Extract the (X, Y) coordinate from the center of the cell holding the provided text.  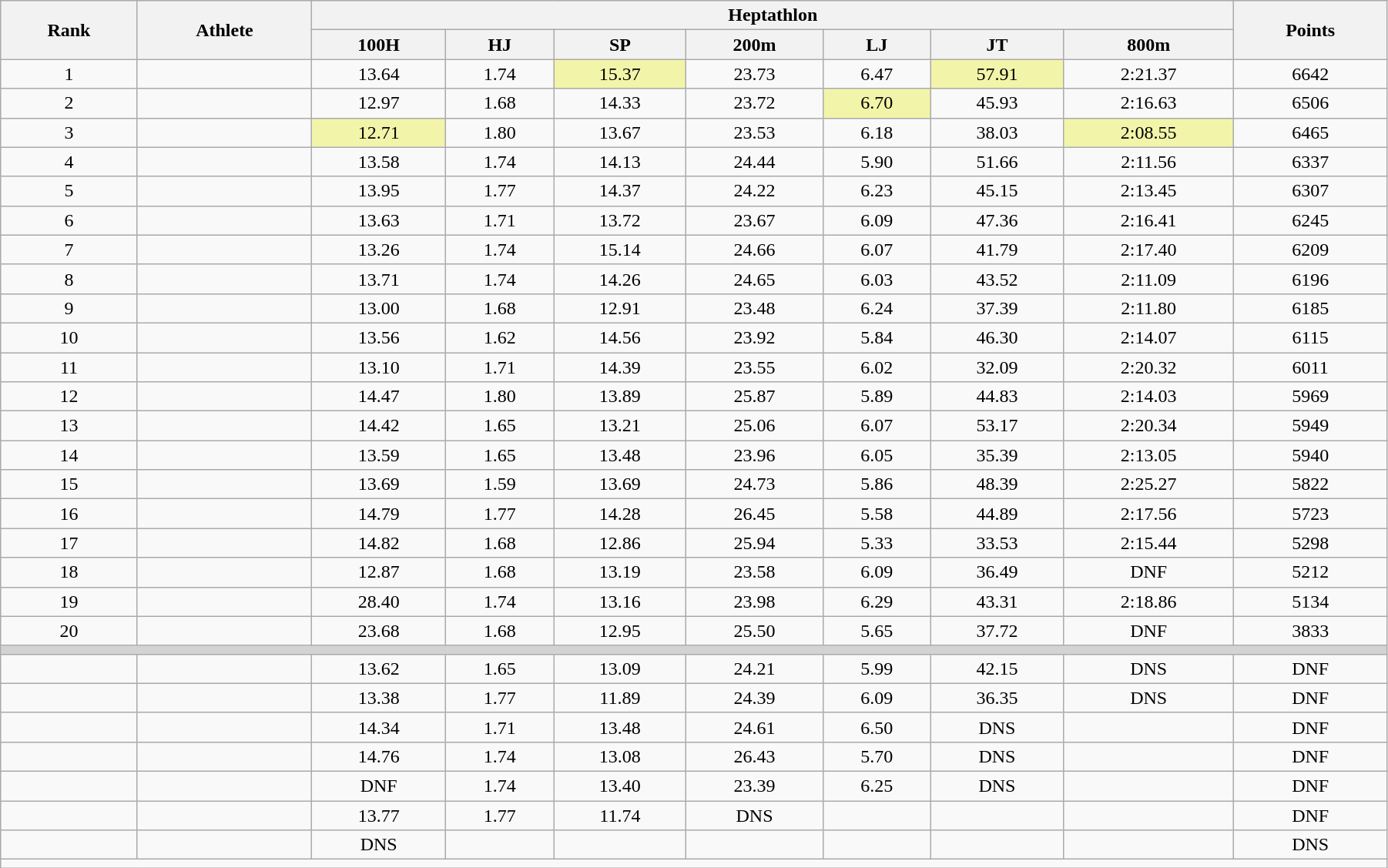
5212 (1311, 572)
15 (69, 484)
23.68 (379, 631)
14.76 (379, 756)
12 (69, 397)
47.36 (997, 220)
48.39 (997, 484)
13.10 (379, 367)
33.53 (997, 543)
13.72 (620, 220)
5.89 (877, 397)
6.50 (877, 727)
2:15.44 (1148, 543)
2:13.45 (1148, 191)
24.21 (755, 669)
6 (69, 220)
5.99 (877, 669)
5.65 (877, 631)
14.26 (620, 279)
13.21 (620, 426)
24.22 (755, 191)
2:20.32 (1148, 367)
23.67 (755, 220)
23.96 (755, 455)
23.48 (755, 308)
11.74 (620, 816)
13.63 (379, 220)
5.86 (877, 484)
10 (69, 337)
23.53 (755, 132)
26.45 (755, 514)
6.03 (877, 279)
6.05 (877, 455)
Heptathlon (773, 15)
2:17.56 (1148, 514)
24.66 (755, 250)
13.56 (379, 337)
51.66 (997, 162)
41.79 (997, 250)
37.72 (997, 631)
5298 (1311, 543)
23.98 (755, 602)
14.39 (620, 367)
8 (69, 279)
2 (69, 103)
19 (69, 602)
42.15 (997, 669)
2:16.63 (1148, 103)
9 (69, 308)
2:25.27 (1148, 484)
4 (69, 162)
16 (69, 514)
2:17.40 (1148, 250)
14.28 (620, 514)
14.42 (379, 426)
3833 (1311, 631)
24.39 (755, 698)
5949 (1311, 426)
6.18 (877, 132)
14.34 (379, 727)
23.39 (755, 786)
6196 (1311, 279)
12.91 (620, 308)
SP (620, 45)
14 (69, 455)
2:16.41 (1148, 220)
14.56 (620, 337)
2:20.34 (1148, 426)
6465 (1311, 132)
2:11.80 (1148, 308)
2:21.37 (1148, 74)
13.77 (379, 816)
6337 (1311, 162)
6209 (1311, 250)
13.62 (379, 669)
13.95 (379, 191)
13.89 (620, 397)
5134 (1311, 602)
5822 (1311, 484)
13.67 (620, 132)
6307 (1311, 191)
Points (1311, 30)
6642 (1311, 74)
5.90 (877, 162)
11.89 (620, 698)
35.39 (997, 455)
13.26 (379, 250)
1 (69, 74)
11 (69, 367)
5969 (1311, 397)
12.87 (379, 572)
14.47 (379, 397)
20 (69, 631)
LJ (877, 45)
23.55 (755, 367)
Rank (69, 30)
100H (379, 45)
14.13 (620, 162)
2:11.09 (1148, 279)
13.08 (620, 756)
24.61 (755, 727)
HJ (500, 45)
36.35 (997, 698)
13.71 (379, 279)
45.15 (997, 191)
24.65 (755, 279)
12.71 (379, 132)
25.94 (755, 543)
5.70 (877, 756)
6.23 (877, 191)
24.73 (755, 484)
14.82 (379, 543)
12.95 (620, 631)
44.89 (997, 514)
6.02 (877, 367)
6506 (1311, 103)
12.86 (620, 543)
53.17 (997, 426)
25.06 (755, 426)
2:14.03 (1148, 397)
JT (997, 45)
13.19 (620, 572)
6245 (1311, 220)
6.24 (877, 308)
200m (755, 45)
15.37 (620, 74)
23.73 (755, 74)
Athlete (225, 30)
13.38 (379, 698)
2:11.56 (1148, 162)
13 (69, 426)
1.59 (500, 484)
3 (69, 132)
46.30 (997, 337)
43.52 (997, 279)
2:14.07 (1148, 337)
32.09 (997, 367)
6.70 (877, 103)
44.83 (997, 397)
23.58 (755, 572)
1.62 (500, 337)
5 (69, 191)
12.97 (379, 103)
2:18.86 (1148, 602)
13.58 (379, 162)
15.14 (620, 250)
14.79 (379, 514)
2:08.55 (1148, 132)
6.25 (877, 786)
6.47 (877, 74)
800m (1148, 45)
14.33 (620, 103)
24.44 (755, 162)
14.37 (620, 191)
23.72 (755, 103)
23.92 (755, 337)
6.29 (877, 602)
38.03 (997, 132)
5.58 (877, 514)
13.16 (620, 602)
5940 (1311, 455)
43.31 (997, 602)
17 (69, 543)
13.00 (379, 308)
57.91 (997, 74)
13.09 (620, 669)
26.43 (755, 756)
25.50 (755, 631)
13.40 (620, 786)
13.64 (379, 74)
2:13.05 (1148, 455)
37.39 (997, 308)
5723 (1311, 514)
45.93 (997, 103)
6115 (1311, 337)
6011 (1311, 367)
25.87 (755, 397)
13.59 (379, 455)
5.84 (877, 337)
36.49 (997, 572)
28.40 (379, 602)
18 (69, 572)
5.33 (877, 543)
7 (69, 250)
6185 (1311, 308)
